For the text-containing cell, return its midpoint in [x, y] coordinate format. 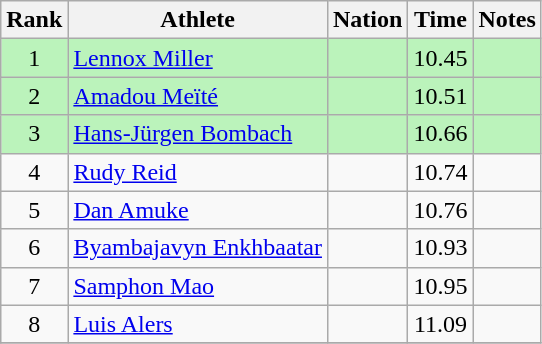
4 [34, 172]
Byambajavyn Enkhbaatar [198, 248]
3 [34, 134]
Rudy Reid [198, 172]
10.95 [440, 286]
Athlete [198, 20]
Nation [367, 20]
Time [440, 20]
8 [34, 324]
6 [34, 248]
Notes [507, 20]
11.09 [440, 324]
Lennox Miller [198, 58]
10.74 [440, 172]
10.76 [440, 210]
Amadou Meïté [198, 96]
7 [34, 286]
Hans-Jürgen Bombach [198, 134]
Samphon Mao [198, 286]
2 [34, 96]
10.51 [440, 96]
10.93 [440, 248]
1 [34, 58]
10.66 [440, 134]
Rank [34, 20]
Luis Alers [198, 324]
Dan Amuke [198, 210]
10.45 [440, 58]
5 [34, 210]
